Output the (x, y) coordinate of the center of the cell containing the given text.  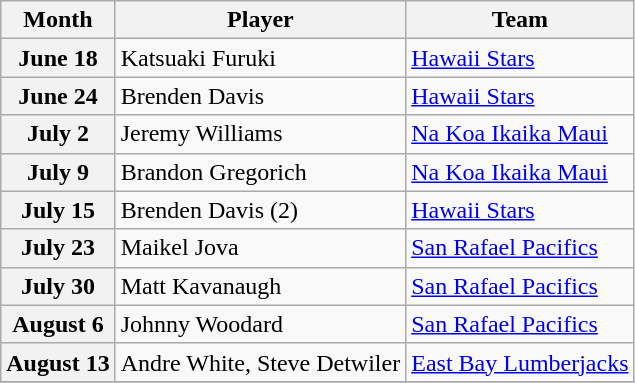
Brandon Gregorich (260, 172)
Month (58, 20)
Brenden Davis (260, 96)
August 13 (58, 362)
Maikel Jova (260, 248)
Andre White, Steve Detwiler (260, 362)
July 9 (58, 172)
June 18 (58, 58)
Johnny Woodard (260, 324)
July 2 (58, 134)
Matt Kavanaugh (260, 286)
Player (260, 20)
East Bay Lumberjacks (520, 362)
Team (520, 20)
Jeremy Williams (260, 134)
July 23 (58, 248)
July 15 (58, 210)
July 30 (58, 286)
Katsuaki Furuki (260, 58)
Brenden Davis (2) (260, 210)
June 24 (58, 96)
August 6 (58, 324)
